Pinpoint the cell where the given text exists, returning its (x, y) midpoint coordinate. 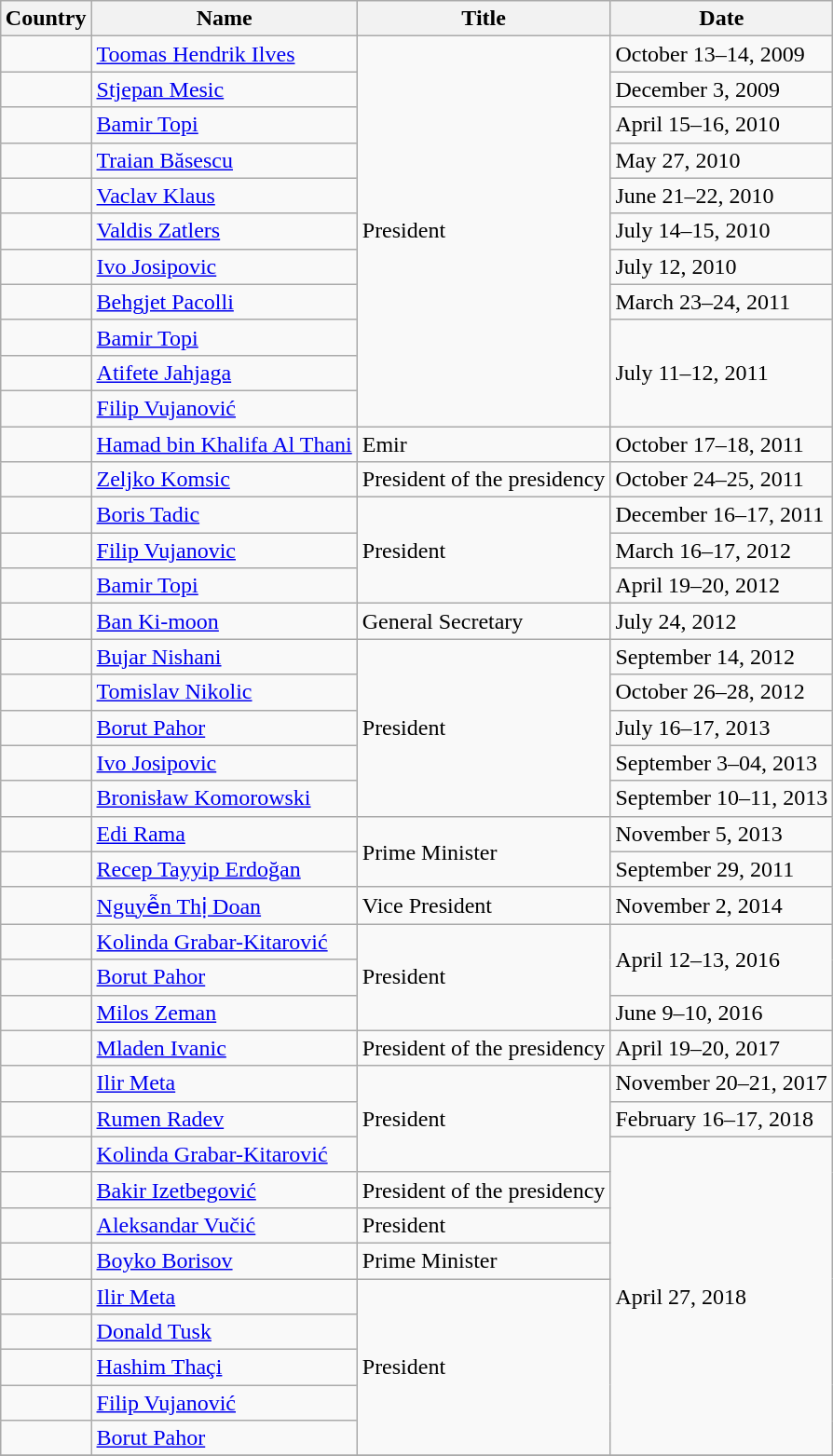
September 3–04, 2013 (721, 763)
November 20–21, 2017 (721, 1083)
Emir (484, 444)
February 16–17, 2018 (721, 1119)
April 27, 2018 (721, 1297)
Bronisław Komorowski (224, 798)
September 10–11, 2013 (721, 798)
July 14–15, 2010 (721, 231)
Atifete Jahjaga (224, 373)
Valdis Zatlers (224, 231)
Aleksandar Vučić (224, 1225)
Edi Rama (224, 834)
Vice President (484, 905)
October 17–18, 2011 (721, 444)
Date (721, 19)
November 2, 2014 (721, 905)
Milos Zeman (224, 1013)
April 15–16, 2010 (721, 125)
March 16–17, 2012 (721, 551)
Boris Tadic (224, 515)
March 23–24, 2011 (721, 302)
July 16–17, 2013 (721, 728)
Boyko Borisov (224, 1260)
Traian Băsescu (224, 160)
Title (484, 19)
Rumen Radev (224, 1119)
October 13–14, 2009 (721, 54)
Country (46, 19)
October 26–28, 2012 (721, 692)
Donald Tusk (224, 1332)
Tomislav Nikolic (224, 692)
Vaclav Klaus (224, 196)
Ban Ki-moon (224, 621)
Nguyễn Thị Doan (224, 905)
Name (224, 19)
November 5, 2013 (721, 834)
September 14, 2012 (721, 657)
Behgjet Pacolli (224, 302)
July 11–12, 2011 (721, 373)
Bakir Izetbegović (224, 1190)
Hamad bin Khalifa Al Thani (224, 444)
Zeljko Komsic (224, 480)
General Secretary (484, 621)
July 12, 2010 (721, 266)
Recep Tayyip Erdoğan (224, 869)
Filip Vujanovic (224, 551)
Bujar Nishani (224, 657)
May 27, 2010 (721, 160)
Mladen Ivanic (224, 1048)
Stjepan Mesic (224, 89)
September 29, 2011 (721, 869)
June 21–22, 2010 (721, 196)
April 19–20, 2012 (721, 586)
October 24–25, 2011 (721, 480)
July 24, 2012 (721, 621)
December 16–17, 2011 (721, 515)
Hashim Thaçi (224, 1368)
April 19–20, 2017 (721, 1048)
Toomas Hendrik Ilves (224, 54)
December 3, 2009 (721, 89)
June 9–10, 2016 (721, 1013)
April 12–13, 2016 (721, 959)
